Return (X, Y) of the center of cell containing provided text 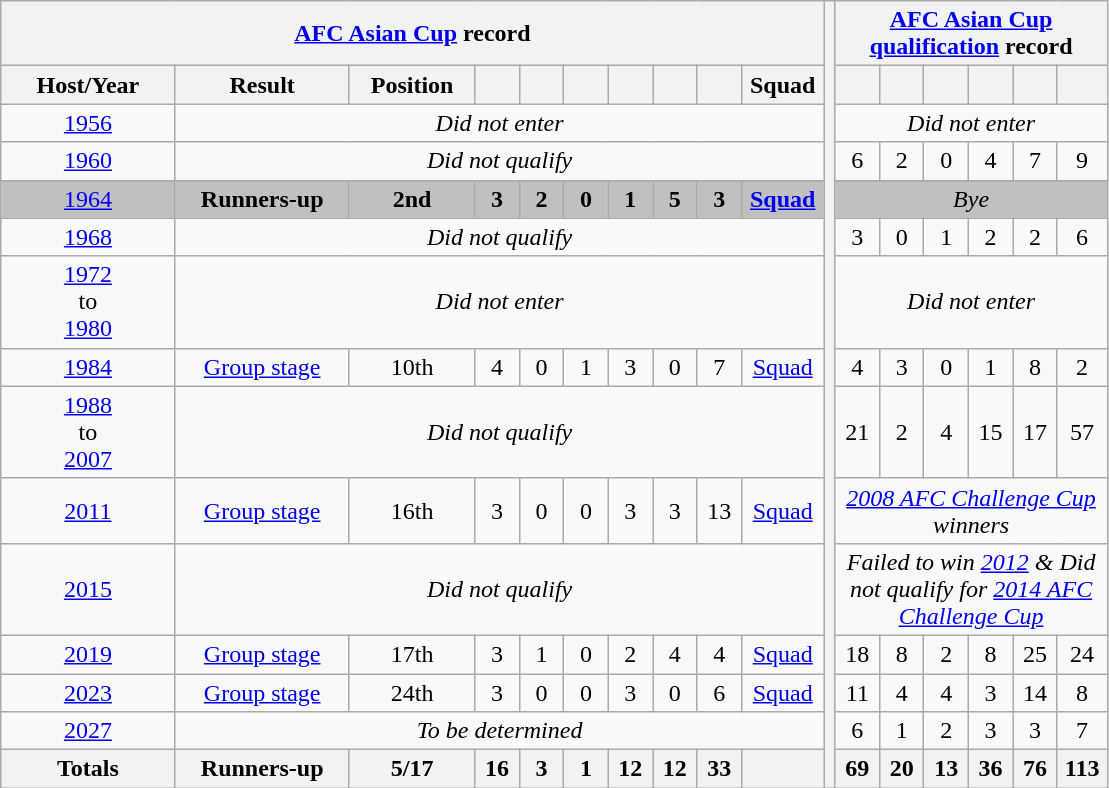
AFC Asian Cup record (412, 34)
57 (1082, 432)
17th (412, 654)
5/17 (412, 769)
76 (1035, 769)
2nd (412, 199)
9 (1082, 161)
15 (990, 432)
2008 AFC Challenge Cup winners (971, 510)
1960 (88, 161)
10th (412, 367)
2027 (88, 731)
17 (1035, 432)
25 (1035, 654)
1964 (88, 199)
14 (1035, 693)
33 (719, 769)
1968 (88, 237)
36 (990, 769)
20 (902, 769)
2015 (88, 589)
1984 (88, 367)
16 (497, 769)
69 (857, 769)
1972to 1980 (88, 302)
16th (412, 510)
2023 (88, 693)
24th (412, 693)
1988to 2007 (88, 432)
2011 (88, 510)
Bye (971, 199)
To be determined (500, 731)
5 (675, 199)
2019 (88, 654)
24 (1082, 654)
113 (1082, 769)
Result (262, 85)
18 (857, 654)
Host/Year (88, 85)
Failed to win 2012 & Did not qualify for 2014 AFC Challenge Cup (971, 589)
1956 (88, 123)
Totals (88, 769)
Position (412, 85)
11 (857, 693)
21 (857, 432)
AFC Asian Cup qualification record (971, 34)
